Determine the (X, Y) coordinate at the center of the cell enclosing the given text.  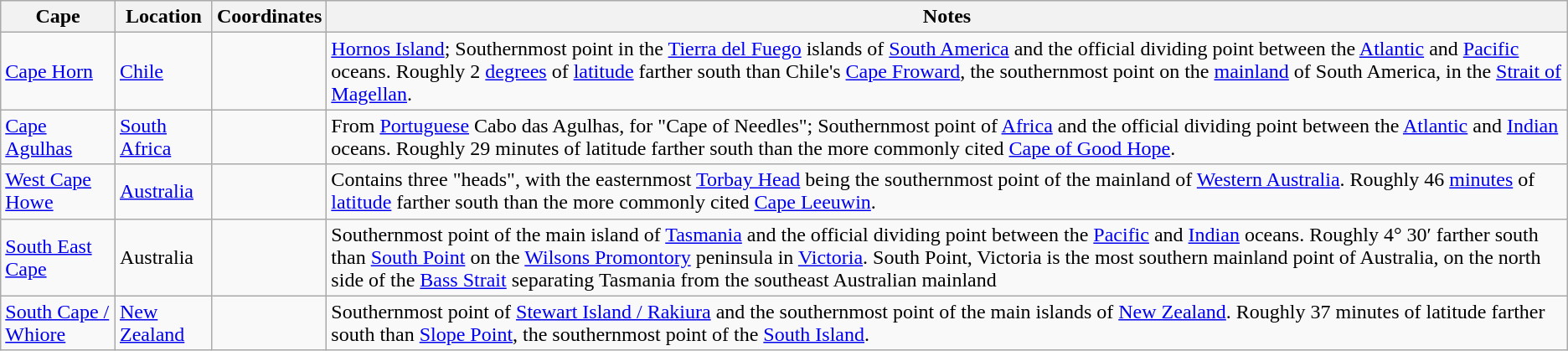
South Cape / Whiore (59, 323)
South East Cape (59, 257)
Chile (163, 71)
Cape (59, 17)
West Cape Howe (59, 191)
Cape Horn (59, 71)
Location (163, 17)
Cape Agulhas (59, 137)
South Africa (163, 137)
New Zealand (163, 323)
Notes (946, 17)
Coordinates (269, 17)
